Extract the (X, Y) coordinate from the center of the cell holding the provided text.  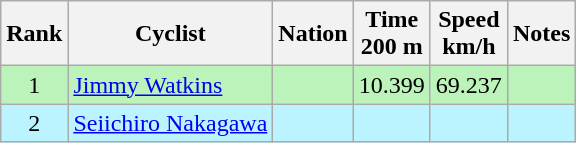
10.399 (392, 85)
Speedkm/h (468, 34)
Rank (34, 34)
Time200 m (392, 34)
Jimmy Watkins (170, 85)
2 (34, 123)
1 (34, 85)
Seiichiro Nakagawa (170, 123)
Cyclist (170, 34)
Notes (541, 34)
Nation (313, 34)
69.237 (468, 85)
